Identify which cell holds the provided text, then report its [X, Y] central coordinate. 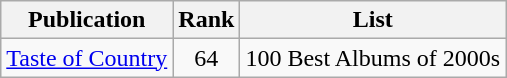
64 [206, 58]
100 Best Albums of 2000s [373, 58]
Publication [87, 20]
Taste of Country [87, 58]
Rank [206, 20]
List [373, 20]
